Determine the (X, Y) coordinate at the center of the cell enclosing the given text.  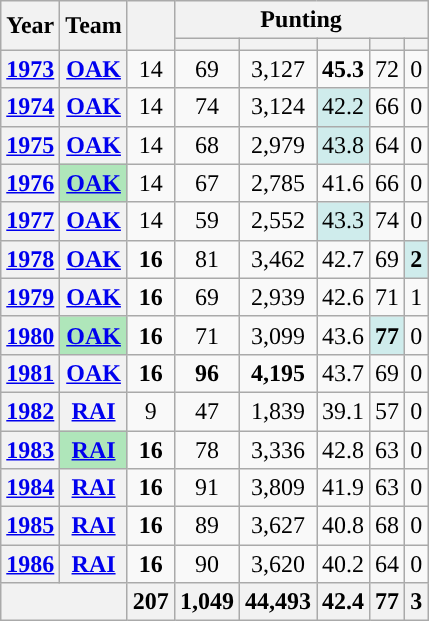
40.8 (344, 526)
1982 (30, 411)
42.2 (344, 107)
3,620 (278, 564)
1974 (30, 107)
3,809 (278, 488)
41.6 (344, 183)
43.3 (344, 221)
3 (416, 602)
4,195 (278, 373)
1986 (30, 564)
Punting (300, 20)
90 (206, 564)
3,124 (278, 107)
72 (388, 69)
Team (94, 26)
Year (30, 26)
1983 (30, 449)
1,049 (206, 602)
47 (206, 411)
1973 (30, 69)
42.8 (344, 449)
3,099 (278, 335)
41.9 (344, 488)
42.6 (344, 297)
42.4 (344, 602)
43.8 (344, 145)
207 (150, 602)
2,552 (278, 221)
57 (388, 411)
2,785 (278, 183)
1977 (30, 221)
81 (206, 259)
96 (206, 373)
2,979 (278, 145)
9 (150, 411)
40.2 (344, 564)
39.1 (344, 411)
67 (206, 183)
3,627 (278, 526)
1980 (30, 335)
44,493 (278, 602)
3,127 (278, 69)
2 (416, 259)
1,839 (278, 411)
1985 (30, 526)
1981 (30, 373)
78 (206, 449)
3,462 (278, 259)
1979 (30, 297)
42.7 (344, 259)
1 (416, 297)
45.3 (344, 69)
3,336 (278, 449)
1975 (30, 145)
59 (206, 221)
1976 (30, 183)
1978 (30, 259)
43.7 (344, 373)
1984 (30, 488)
43.6 (344, 335)
91 (206, 488)
2,939 (278, 297)
89 (206, 526)
